Scan for the cell matching the given text and deliver its [x, y] coordinate at center. 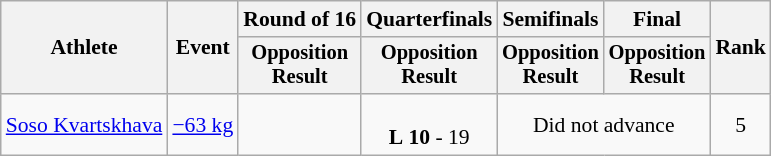
Event [202, 48]
Quarterfinals [429, 19]
Rank [740, 48]
5 [740, 124]
L 10 - 19 [429, 124]
Soso Kvartskhava [84, 124]
Final [658, 19]
Semifinals [550, 19]
Athlete [84, 48]
−63 kg [202, 124]
Did not advance [604, 124]
Round of 16 [300, 19]
